Output the (x, y) coordinate of the center of the cell containing the given text.  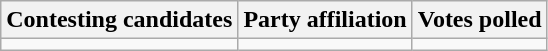
Contesting candidates (120, 20)
Votes polled (480, 20)
Party affiliation (325, 20)
